Detect which cell encompasses the target text, then output its (X, Y) center coordinate. 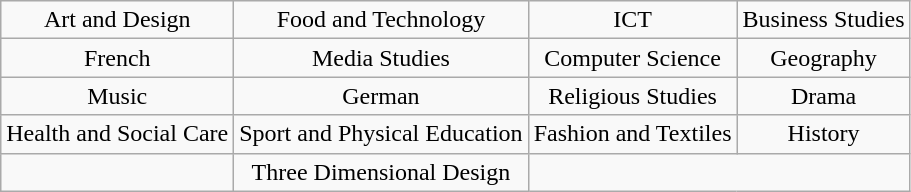
Art and Design (118, 20)
Food and Technology (381, 20)
Fashion and Textiles (632, 134)
Sport and Physical Education (381, 134)
Three Dimensional Design (381, 172)
ICT (632, 20)
Drama (824, 96)
Geography (824, 58)
French (118, 58)
German (381, 96)
Computer Science (632, 58)
Music (118, 96)
Business Studies (824, 20)
Media Studies (381, 58)
Health and Social Care (118, 134)
Religious Studies (632, 96)
History (824, 134)
